Pinpoint the cell where the given text exists, returning its (x, y) midpoint coordinate. 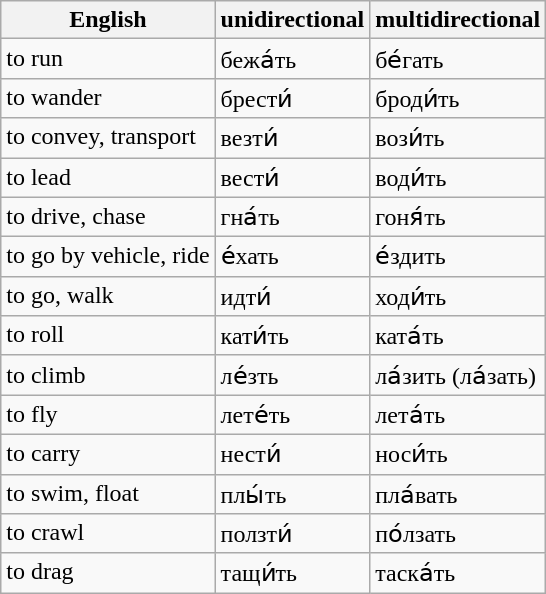
unidirectional (292, 20)
бе́гать (458, 59)
to climb (108, 375)
to drive, chase (108, 217)
пла́вать (458, 494)
нести́ (292, 454)
to convey, transport (108, 138)
multidirectional (458, 20)
ползти́ (292, 534)
to wander (108, 98)
везти́ (292, 138)
е́хать (292, 257)
плы́ть (292, 494)
вести́ (292, 178)
to carry (108, 454)
вози́ть (458, 138)
to run (108, 59)
ходи́ть (458, 296)
to swim, float (108, 494)
to roll (108, 336)
ката́ть (458, 336)
ла́зить (ла́зать) (458, 375)
бежа́ть (292, 59)
гна́ть (292, 217)
е́здить (458, 257)
to crawl (108, 534)
лете́ть (292, 415)
ле́зть (292, 375)
по́лзать (458, 534)
носи́ть (458, 454)
to go by vehicle, ride (108, 257)
to lead (108, 178)
лета́ть (458, 415)
идти́ (292, 296)
таска́ть (458, 573)
кати́ть (292, 336)
води́ть (458, 178)
to drag (108, 573)
броди́ть (458, 98)
English (108, 20)
to go, walk (108, 296)
тащи́ть (292, 573)
to fly (108, 415)
брести́ (292, 98)
гоня́ть (458, 217)
